Return the (x, y) coordinate for the center point of the cell that contains the specified text.  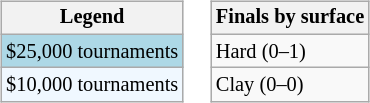
Clay (0–0) (290, 85)
Finals by surface (290, 18)
Hard (0–1) (290, 51)
$25,000 tournaments (92, 51)
$10,000 tournaments (92, 85)
Legend (92, 18)
